For the text-containing cell, return its midpoint in (x, y) coordinate format. 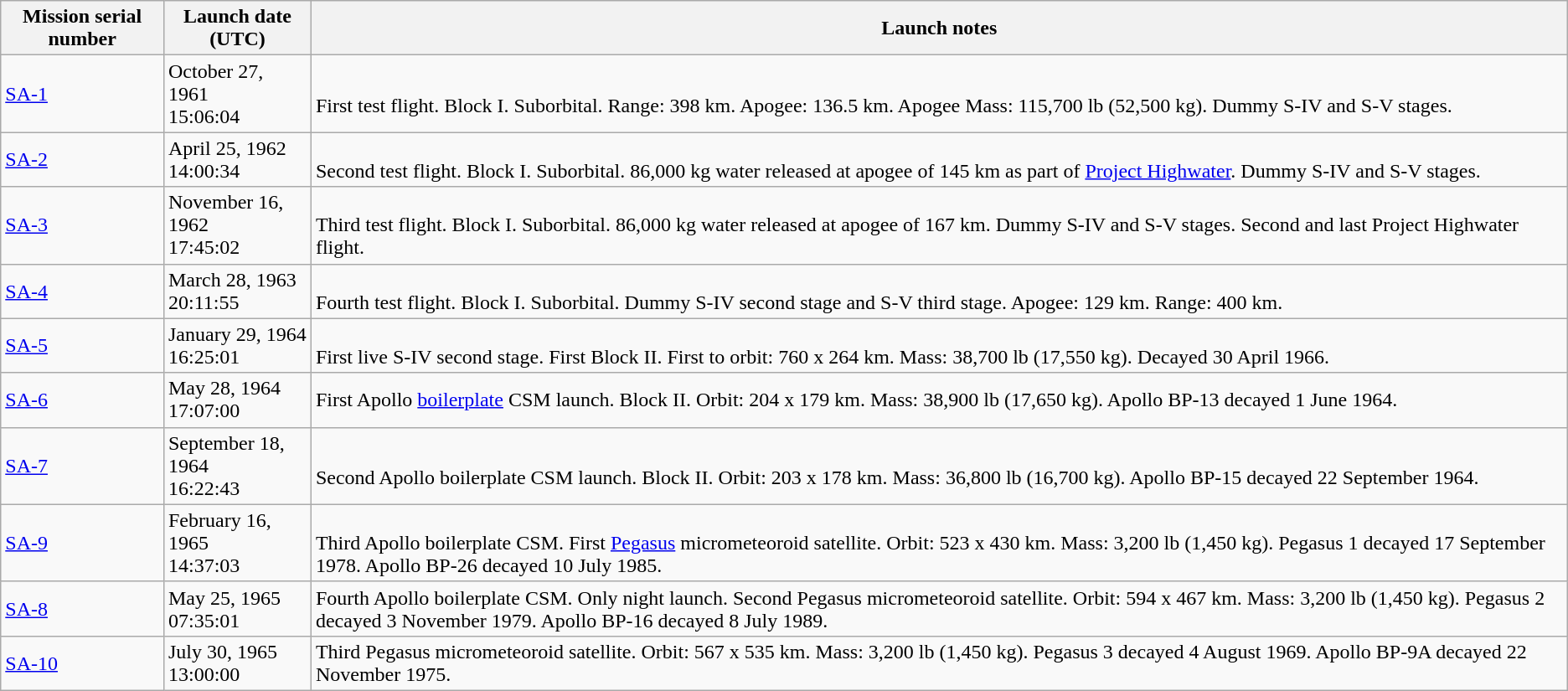
SA-3 (82, 225)
SA-1 (82, 94)
SA-9 (82, 543)
March 28, 196320:11:55 (237, 291)
Second Apollo boilerplate CSM launch. Block II. Orbit: 203 x 178 km. Mass: 36,800 lb (16,700 kg). Apollo BP-15 decayed 22 September 1964. (939, 466)
October 27, 196115:06:04 (237, 94)
Fourth test flight. Block I. Suborbital. Dummy S-IV second stage and S-V third stage. Apogee: 129 km. Range: 400 km. (939, 291)
Launch date(UTC) (237, 28)
SA-2 (82, 159)
First live S-IV second stage. First Block II. First to orbit: 760 x 264 km. Mass: 38,700 lb (17,550 kg). Decayed 30 April 1966. (939, 345)
November 16, 196217:45:02 (237, 225)
January 29, 196416:25:01 (237, 345)
Launch notes (939, 28)
July 30, 196513:00:00 (237, 663)
SA-10 (82, 663)
Mission serial number (82, 28)
SA-6 (82, 400)
SA-8 (82, 608)
Second test flight. Block I. Suborbital. 86,000 kg water released at apogee of 145 km as part of Project Highwater. Dummy S-IV and S-V stages. (939, 159)
SA-4 (82, 291)
First Apollo boilerplate CSM launch. Block II. Orbit: 204 x 179 km. Mass: 38,900 lb (17,650 kg). Apollo BP-13 decayed 1 June 1964. (939, 400)
April 25, 196214:00:34 (237, 159)
September 18, 196416:22:43 (237, 466)
May 28, 196417:07:00 (237, 400)
SA-7 (82, 466)
May 25, 196507:35:01 (237, 608)
SA-5 (82, 345)
First test flight. Block I. Suborbital. Range: 398 km. Apogee: 136.5 km. Apogee Mass: 115,700 lb (52,500 kg). Dummy S-IV and S-V stages. (939, 94)
February 16, 196514:37:03 (237, 543)
